Capture the cell that displays the provided text and extract its (x, y) central coordinate. 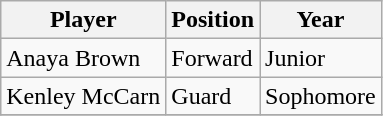
Player (84, 20)
Kenley McCarn (84, 96)
Guard (213, 96)
Forward (213, 58)
Junior (321, 58)
Position (213, 20)
Sophomore (321, 96)
Anaya Brown (84, 58)
Year (321, 20)
